Provide the [X, Y] coordinate of the cell's center where the given text is located.  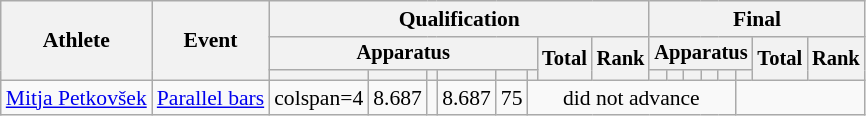
Qualification [459, 19]
Final [756, 19]
did not advance [632, 98]
Parallel bars [210, 98]
colspan=4 [318, 98]
Event [210, 40]
Athlete [76, 40]
75 [512, 98]
Mitja Petkovšek [76, 98]
